Find where the given text appears and provide that cell's center as [x, y] coordinate. 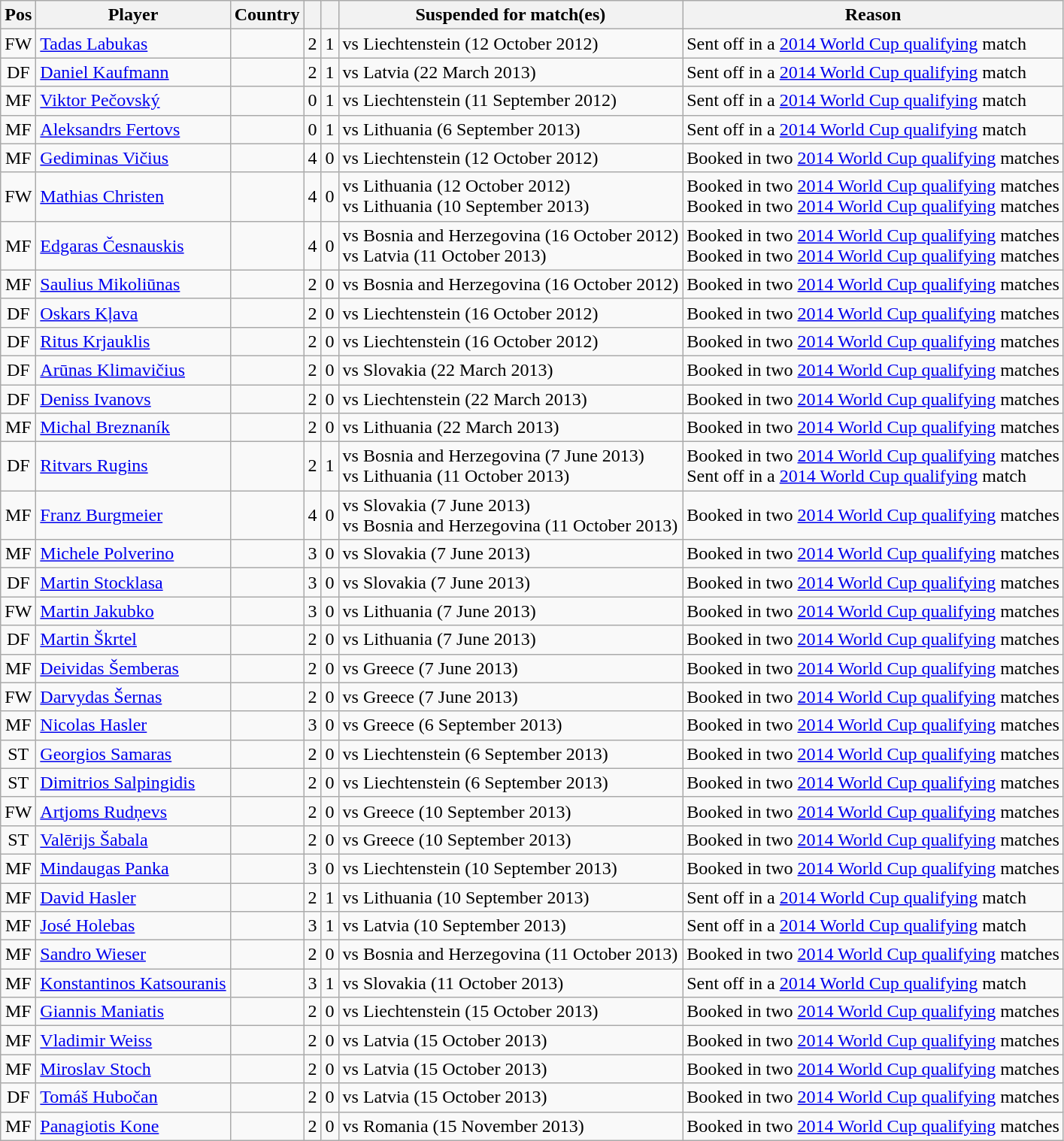
Tadas Labukas [133, 44]
Martin Stocklasa [133, 583]
Daniel Kaufmann [133, 72]
Mathias Christen [133, 197]
vs Latvia (10 September 2013) [511, 926]
Suspended for match(es) [511, 15]
vs Slovakia (22 March 2013) [511, 370]
Sandro Wieser [133, 955]
vs Latvia (22 March 2013) [511, 72]
Country [267, 15]
José Holebas [133, 926]
Reason [874, 15]
vs Bosnia and Herzegovina (16 October 2012)vs Latvia (11 October 2013) [511, 245]
Georgios Samaras [133, 754]
Saulius Mikoliūnas [133, 284]
vs Liechtenstein (11 September 2012) [511, 101]
Franz Burgmeier [133, 516]
Aleksandrs Fertovs [133, 129]
vs Lithuania (6 September 2013) [511, 129]
Ritus Krjauklis [133, 341]
Oskars Kļava [133, 313]
Gediminas Vičius [133, 158]
Deividas Šemberas [133, 668]
Artjoms Rudņevs [133, 811]
vs Liechtenstein (22 March 2013) [511, 399]
David Hasler [133, 897]
vs Lithuania (10 September 2013) [511, 897]
Vladimir Weiss [133, 1040]
vs Lithuania (12 October 2012)vs Lithuania (10 September 2013) [511, 197]
Dimitrios Salpingidis [133, 782]
vs Bosnia and Herzegovina (7 June 2013)vs Lithuania (11 October 2013) [511, 466]
Giannis Maniatis [133, 1012]
Pos [18, 15]
Viktor Pečovský [133, 101]
Player [133, 15]
vs Bosnia and Herzegovina (16 October 2012) [511, 284]
vs Slovakia (7 June 2013)vs Bosnia and Herzegovina (11 October 2013) [511, 516]
Konstantinos Katsouranis [133, 983]
vs Romania (15 November 2013) [511, 1126]
Booked in two 2014 World Cup qualifying matchesSent off in a 2014 World Cup qualifying match [874, 466]
vs Greece (6 September 2013) [511, 725]
Darvydas Šernas [133, 697]
Mindaugas Panka [133, 868]
Edgaras Česnauskis [133, 245]
Michal Breznaník [133, 428]
Nicolas Hasler [133, 725]
Deniss Ivanovs [133, 399]
Martin Škrtel [133, 640]
vs Lithuania (22 March 2013) [511, 428]
Tomáš Hubočan [133, 1097]
Ritvars Rugins [133, 466]
Valērijs Šabala [133, 840]
Arūnas Klimavičius [133, 370]
vs Bosnia and Herzegovina (11 October 2013) [511, 955]
Panagiotis Kone [133, 1126]
vs Liechtenstein (10 September 2013) [511, 868]
Michele Polverino [133, 554]
Martin Jakubko [133, 611]
Miroslav Stoch [133, 1069]
vs Slovakia (11 October 2013) [511, 983]
vs Liechtenstein (15 October 2013) [511, 1012]
